Scan for the cell matching the given text and deliver its [X, Y] coordinate at center. 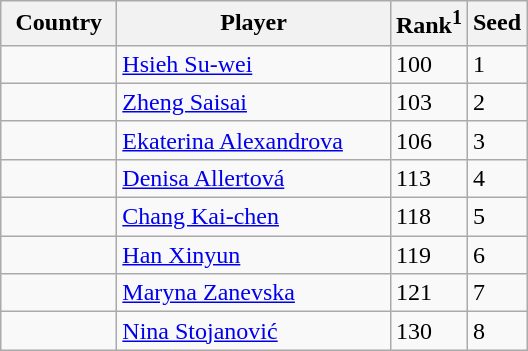
119 [428, 255]
Han Xinyun [254, 255]
100 [428, 64]
4 [496, 178]
Player [254, 24]
7 [496, 293]
Denisa Allertová [254, 178]
Rank1 [428, 24]
113 [428, 178]
2 [496, 102]
8 [496, 331]
Nina Stojanović [254, 331]
6 [496, 255]
106 [428, 140]
5 [496, 217]
Hsieh Su-wei [254, 64]
118 [428, 217]
3 [496, 140]
121 [428, 293]
Country [59, 24]
Chang Kai-chen [254, 217]
Seed [496, 24]
130 [428, 331]
1 [496, 64]
Maryna Zanevska [254, 293]
Ekaterina Alexandrova [254, 140]
103 [428, 102]
Zheng Saisai [254, 102]
